Determine the [x, y] coordinate at the center of the cell enclosing the given text.  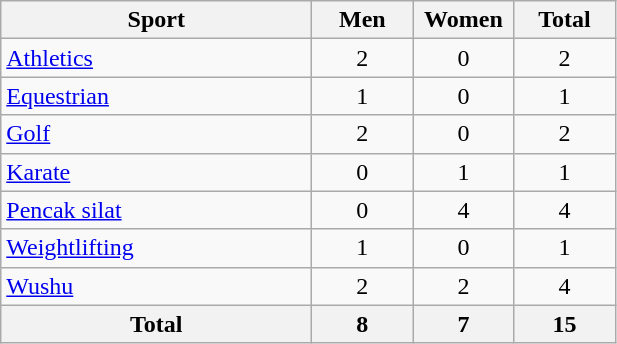
Equestrian [156, 96]
Men [362, 20]
Karate [156, 172]
Wushu [156, 286]
Sport [156, 20]
Golf [156, 134]
15 [564, 324]
7 [464, 324]
Pencak silat [156, 210]
Athletics [156, 58]
Women [464, 20]
Weightlifting [156, 248]
8 [362, 324]
